Detect which cell encompasses the target text, then output its [X, Y] center coordinate. 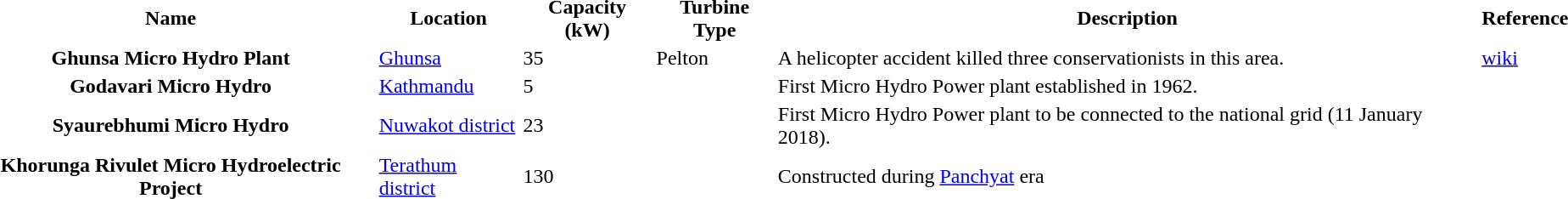
23 [587, 126]
5 [587, 86]
Pelton [714, 58]
Kathmandu [448, 86]
Nuwakot district [448, 126]
First Micro Hydro Power plant established in 1962. [1127, 86]
35 [587, 58]
Ghunsa [448, 58]
A helicopter accident killed three conservationists in this area. [1127, 58]
First Micro Hydro Power plant to be connected to the national grid (11 January 2018). [1127, 126]
